Output the (X, Y) coordinate of the center of the cell containing the given text.  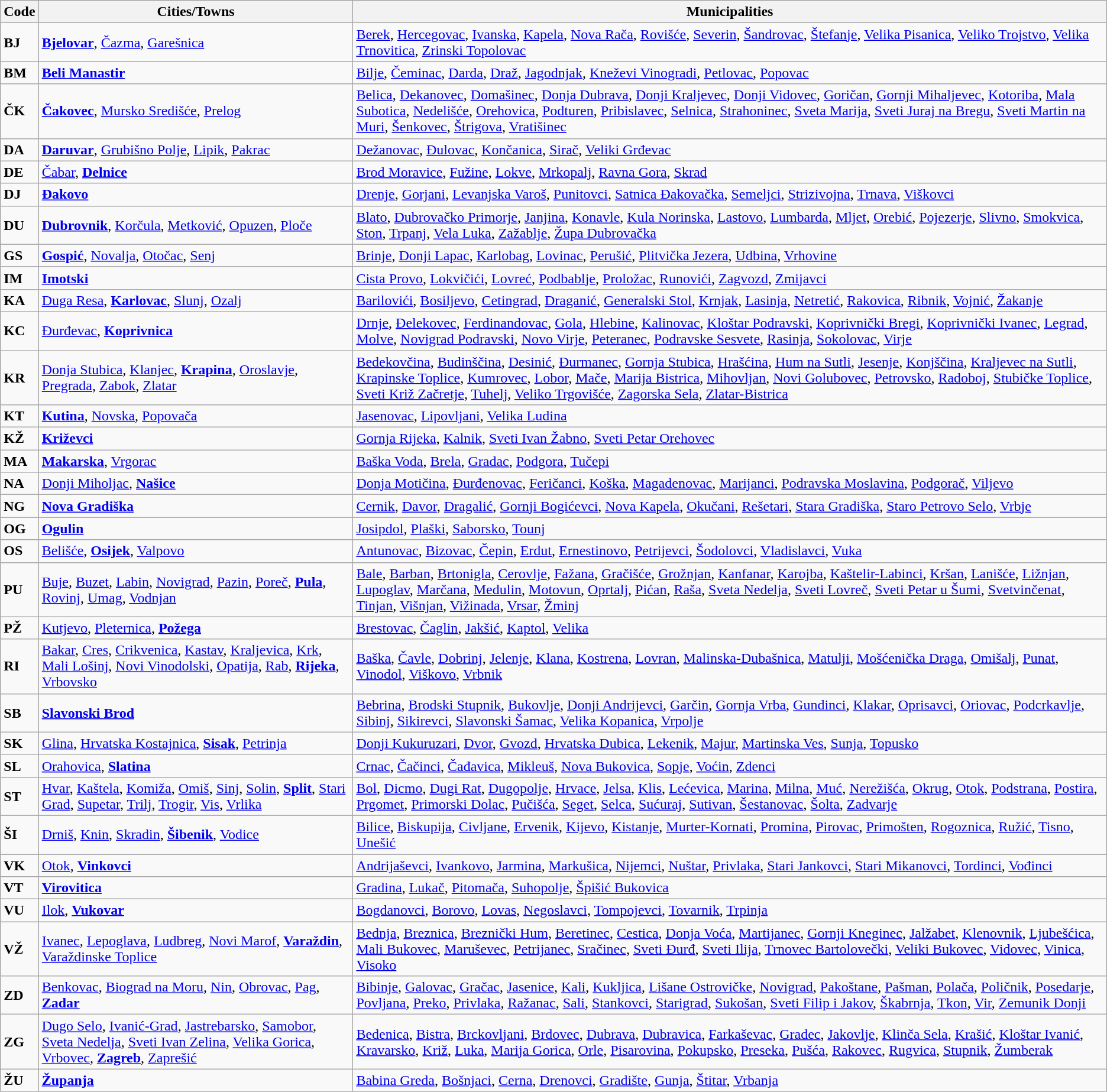
Kutina, Novska, Popovača (196, 416)
Brinje, Donji Lapac, Karlobag, Lovinac, Perušić, Plitvička Jezera, Udbina, Vrhovine (730, 255)
Brod Moravice, Fužine, Lokve, Mrkopalj, Ravna Gora, Skrad (730, 172)
Nova Gradiška (196, 506)
MA (20, 461)
Cities/Towns (196, 12)
Glina, Hrvatska Kostajnica, Sisak, Petrinja (196, 743)
Hvar, Kaštela, Komiža, Omiš, Sinj, Solin, Split, Stari Grad, Supetar, Trilj, Trogir, Vis, Vrlika (196, 796)
Čabar, Delnice (196, 172)
Bilje, Čeminac, Darda, Draž, Jagodnjak, Kneževi Vinogradi, Petlovac, Popovac (730, 73)
Bogdanovci, Borovo, Lovas, Negoslavci, Tompojevci, Tovarnik, Trpinja (730, 910)
OS (20, 551)
Ilok, Vukovar (196, 910)
Ogulin (196, 529)
Otok, Vinkovci (196, 865)
NA (20, 484)
Belišće, Osijek, Valpovo (196, 551)
SL (20, 766)
OG (20, 529)
ČK (20, 111)
Donja Motičina, Đurđenovac, Feričanci, Koška, Magadenovac, Marijanci, Podravska Moslavina, Podgorač, Viljevo (730, 484)
DE (20, 172)
GS (20, 255)
Gornja Rijeka, Kalnik, Sveti Ivan Žabno, Sveti Petar Orehovec (730, 439)
Benkovac, Biograd na Moru, Nin, Obrovac, Pag, Zadar (196, 996)
Bakar, Cres, Crikvenica, Kastav, Kraljevica, Krk, Mali Lošinj, Novi Vinodolski, Opatija, Rab, Rijeka, Vrbovsko (196, 666)
Josipdol, Plaški, Saborsko, Tounj (730, 529)
KC (20, 331)
Imotski (196, 278)
Čakovec, Mursko Središće, Prelog (196, 111)
VT (20, 888)
Dubrovnik, Korčula, Metković, Opuzen, Ploče (196, 225)
VK (20, 865)
Donji Miholjac, Našice (196, 484)
Križevci (196, 439)
BJ (20, 43)
DJ (20, 195)
Crnac, Čačinci, Čađavica, Mikleuš, Nova Bukovica, Sopje, Voćin, Zdenci (730, 766)
Andrijaševci, Ivankovo, Jarmina, Markušica, Nijemci, Nuštar, Privlaka, Stari Jankovci, Stari Mikanovci, Tordinci, Vođinci (730, 865)
SK (20, 743)
PŽ (20, 628)
ST (20, 796)
Daruvar, Grubišno Polje, Lipik, Pakrac (196, 150)
ZD (20, 996)
Beli Manastir (196, 73)
ŽU (20, 1080)
Kutjevo, Pleternica, Požega (196, 628)
Donji Kukuruzari, Dvor, Gvozd, Hrvatska Dubica, Lekenik, Majur, Martinska Ves, Sunja, Topusko (730, 743)
Jasenovac, Lipovljani, Velika Ludina (730, 416)
Barilovići, Bosiljevo, Cetingrad, Draganić, Generalski Stol, Krnjak, Lasinja, Netretić, Rakovica, Ribnik, Vojnić, Žakanje (730, 300)
KA (20, 300)
Bilice, Biskupija, Civljane, Ervenik, Kijevo, Kistanje, Murter-Kornati, Promina, Pirovac, Primošten, Rogoznica, Ružić, Tisno, Unešić (730, 835)
Đakovo (196, 195)
DU (20, 225)
Makarska, Vrgorac (196, 461)
Brestovac, Čaglin, Jakšić, Kaptol, Velika (730, 628)
Gradina, Lukač, Pitomača, Suhopolje, Špišić Bukovica (730, 888)
Baška Voda, Brela, Gradac, Podgora, Tučepi (730, 461)
Gospić, Novalja, Otočac, Senj (196, 255)
SB (20, 713)
PU (20, 589)
Antunovac, Bizovac, Čepin, Erdut, Ernestinovo, Petrijevci, Šodolovci, Vladislavci, Vuka (730, 551)
Drniš, Knin, Skradin, Šibenik, Vodice (196, 835)
Dežanovac, Đulovac, Končanica, Sirač, Veliki Grđevac (730, 150)
ŠI (20, 835)
Buje, Buzet, Labin, Novigrad, Pazin, Poreč, Pula, Rovinj, Umag, Vodnjan (196, 589)
Cernik, Davor, Dragalić, Gornji Bogićevci, Nova Kapela, Okučani, Rešetari, Stara Gradiška, Staro Petrovo Selo, Vrbje (730, 506)
Županja (196, 1080)
Virovitica (196, 888)
Baška, Čavle, Dobrinj, Jelenje, Klana, Kostrena, Lovran, Malinska-Dubašnica, Matulji, Mošćenička Draga, Omišalj, Punat, Vinodol, Viškovo, Vrbnik (730, 666)
VU (20, 910)
Donja Stubica, Klanjec, Krapina, Oroslavje, Pregrada, Zabok, Zlatar (196, 377)
RI (20, 666)
KŽ (20, 439)
IM (20, 278)
Cista Provo, Lokvičići, Lovreć, Podbablje, Proložac, Runovići, Zagvozd, Zmijavci (730, 278)
VŽ (20, 949)
KR (20, 377)
BM (20, 73)
Duga Resa, Karlovac, Slunj, Ozalj (196, 300)
Drenje, Gorjani, Levanjska Varoš, Punitovci, Satnica Đakovačka, Semeljci, Strizivojna, Trnava, Viškovci (730, 195)
Bjelovar, Čazma, Garešnica (196, 43)
Orahovica, Slatina (196, 766)
Đurđevac, Koprivnica (196, 331)
ZG (20, 1042)
DA (20, 150)
KT (20, 416)
Ivanec, Lepoglava, Ludbreg, Novi Marof, Varaždin, Varaždinske Toplice (196, 949)
NG (20, 506)
Slavonski Brod (196, 713)
Code (20, 12)
Dugo Selo, Ivanić-Grad, Jastrebarsko, Samobor, Sveta Nedelja, Sveti Ivan Zelina, Velika Gorica, Vrbovec, Zagreb, Zaprešić (196, 1042)
Babina Greda, Bošnjaci, Cerna, Drenovci, Gradište, Gunja, Štitar, Vrbanja (730, 1080)
Municipalities (730, 12)
